Search for the cell housing the specified text and yield its [X, Y] center coordinate. 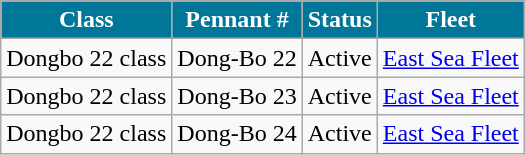
Status [340, 20]
Dong-Bo 22 [237, 58]
Dong-Bo 23 [237, 96]
Fleet [450, 20]
Class [86, 20]
Dong-Bo 24 [237, 134]
Pennant # [237, 20]
